Return (X, Y) of the center of cell containing provided text 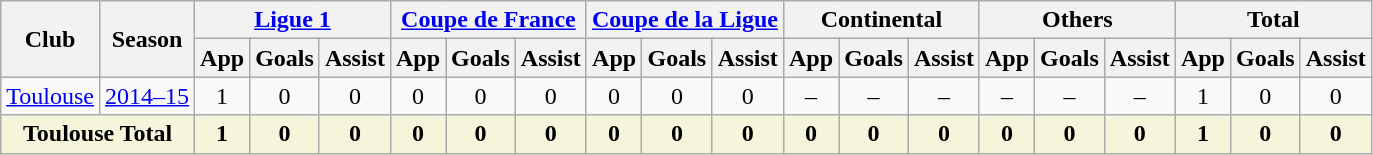
Club (50, 39)
Toulouse Total (98, 134)
Toulouse (50, 96)
Total (1273, 20)
Others (1077, 20)
Season (146, 39)
Ligue 1 (293, 20)
Coupe de la Ligue (684, 20)
Coupe de France (488, 20)
2014–15 (146, 96)
Continental (881, 20)
